Determine the (X, Y) coordinate at the center of the cell enclosing the given text.  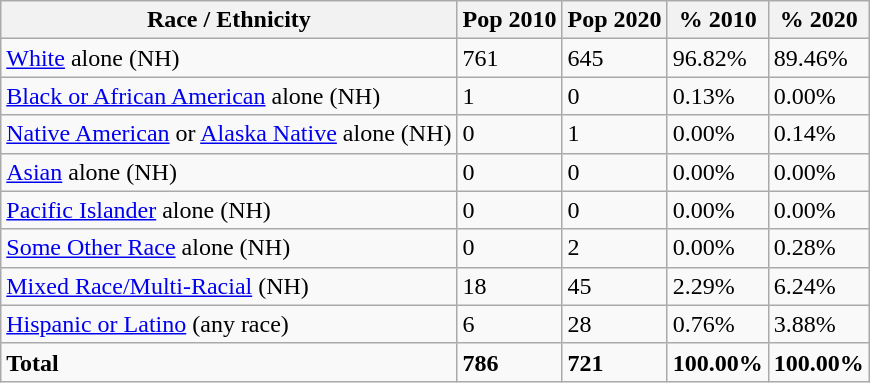
3.88% (818, 324)
Mixed Race/Multi-Racial (NH) (229, 286)
89.46% (818, 58)
White alone (NH) (229, 58)
Total (229, 362)
0.13% (718, 96)
0.76% (718, 324)
Native American or Alaska Native alone (NH) (229, 134)
786 (510, 362)
Pacific Islander alone (NH) (229, 210)
2 (614, 248)
0.14% (818, 134)
Pop 2010 (510, 20)
Pop 2020 (614, 20)
Some Other Race alone (NH) (229, 248)
Race / Ethnicity (229, 20)
Asian alone (NH) (229, 172)
721 (614, 362)
645 (614, 58)
96.82% (718, 58)
18 (510, 286)
6 (510, 324)
0.28% (818, 248)
2.29% (718, 286)
45 (614, 286)
Hispanic or Latino (any race) (229, 324)
28 (614, 324)
Black or African American alone (NH) (229, 96)
% 2010 (718, 20)
% 2020 (818, 20)
761 (510, 58)
6.24% (818, 286)
